Pinpoint the cell where the given text exists, returning its (X, Y) midpoint coordinate. 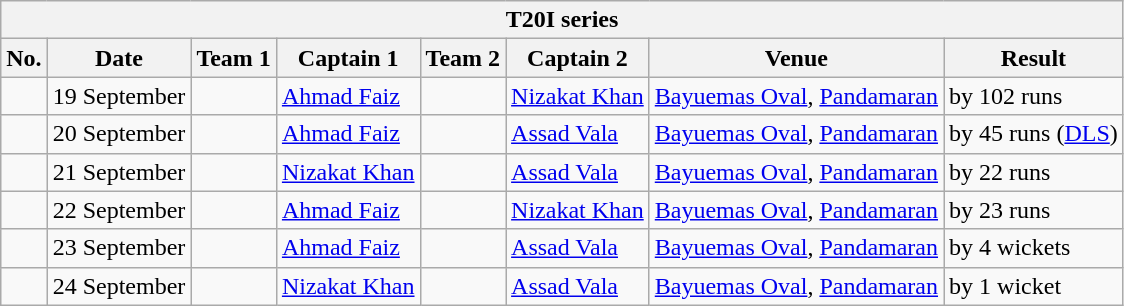
20 September (119, 134)
T20I series (562, 20)
22 September (119, 210)
by 102 runs (1034, 96)
by 45 runs (DLS) (1034, 134)
by 23 runs (1034, 210)
by 22 runs (1034, 172)
Team 2 (463, 58)
21 September (119, 172)
Venue (796, 58)
Captain 1 (348, 58)
by 1 wicket (1034, 286)
24 September (119, 286)
No. (24, 58)
Result (1034, 58)
by 4 wickets (1034, 248)
23 September (119, 248)
19 September (119, 96)
Captain 2 (578, 58)
Date (119, 58)
Team 1 (234, 58)
